Locate the cell with the specified text and output its [X, Y] center coordinate. 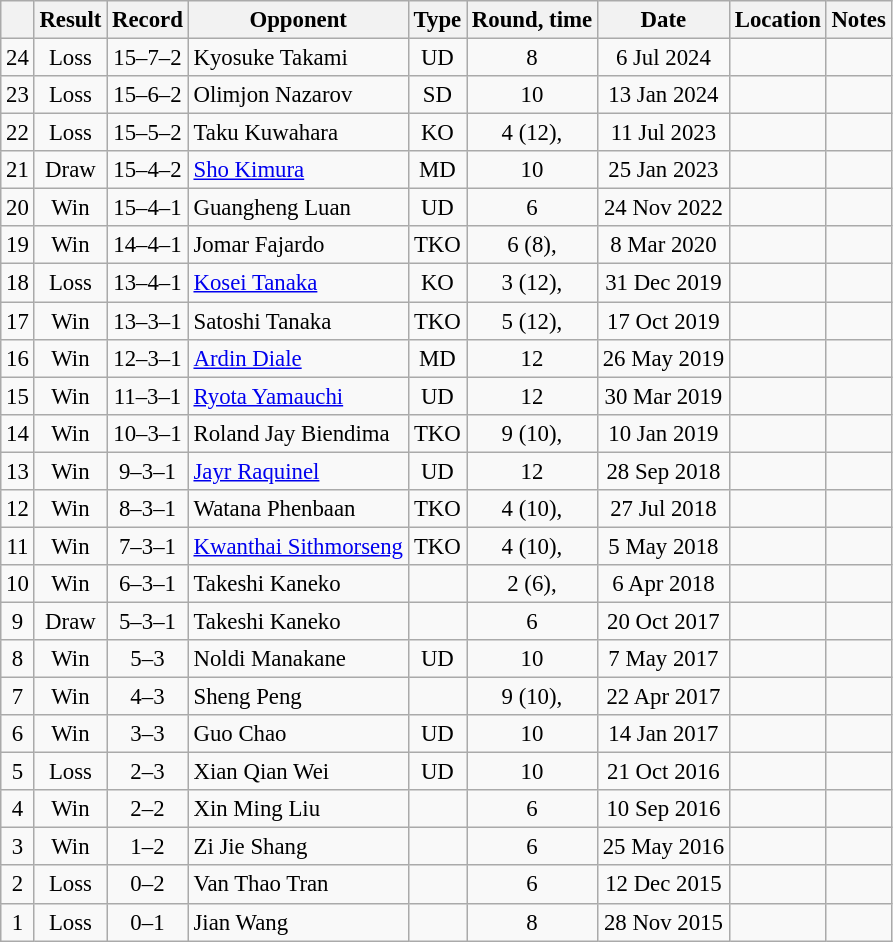
0–1 [148, 922]
Watana Phenbaan [298, 509]
21 Oct 2016 [663, 772]
15–7–2 [148, 58]
22 [18, 133]
24 Nov 2022 [663, 208]
13 [18, 471]
6 Apr 2018 [663, 584]
6 Jul 2024 [663, 58]
Ryota Yamauchi [298, 396]
5 May 2018 [663, 546]
Van Thao Tran [298, 885]
20 [18, 208]
Sheng Peng [298, 697]
Date [663, 20]
2 [18, 885]
6 (8), [532, 245]
3–3 [148, 734]
25 May 2016 [663, 847]
28 Sep 2018 [663, 471]
5 [18, 772]
18 [18, 283]
28 Nov 2015 [663, 922]
Ardin Diale [298, 358]
11 Jul 2023 [663, 133]
21 [18, 170]
Jayr Raquinel [298, 471]
14 Jan 2017 [663, 734]
20 Oct 2017 [663, 621]
13–4–1 [148, 283]
Noldi Manakane [298, 659]
12 Dec 2015 [663, 885]
Roland Jay Biendima [298, 433]
9 [18, 621]
8–3–1 [148, 509]
11–3–1 [148, 396]
16 [18, 358]
Jomar Fajardo [298, 245]
Satoshi Tanaka [298, 321]
11 [18, 546]
15–4–2 [148, 170]
17 [18, 321]
15–4–1 [148, 208]
23 [18, 95]
Kosei Tanaka [298, 283]
17 Oct 2019 [663, 321]
Type [437, 20]
1 [18, 922]
SD [437, 95]
5–3–1 [148, 621]
Zi Jie Shang [298, 847]
13–3–1 [148, 321]
4 [18, 809]
Opponent [298, 20]
Sho Kimura [298, 170]
4–3 [148, 697]
2–2 [148, 809]
14 [18, 433]
Guangheng Luan [298, 208]
12–3–1 [148, 358]
26 May 2019 [663, 358]
7–3–1 [148, 546]
0–2 [148, 885]
Kwanthai Sithmorseng [298, 546]
7 May 2017 [663, 659]
31 Dec 2019 [663, 283]
10 Jan 2019 [663, 433]
2 (6), [532, 584]
13 Jan 2024 [663, 95]
22 Apr 2017 [663, 697]
Xin Ming Liu [298, 809]
Location [778, 20]
15–6–2 [148, 95]
1–2 [148, 847]
5–3 [148, 659]
7 [18, 697]
15–5–2 [148, 133]
Olimjon Nazarov [298, 95]
Taku Kuwahara [298, 133]
3 [18, 847]
30 Mar 2019 [663, 396]
10–3–1 [148, 433]
14–4–1 [148, 245]
19 [18, 245]
9–3–1 [148, 471]
Kyosuke Takami [298, 58]
5 (12), [532, 321]
27 Jul 2018 [663, 509]
4 (12), [532, 133]
15 [18, 396]
24 [18, 58]
Result [70, 20]
8 Mar 2020 [663, 245]
2–3 [148, 772]
25 Jan 2023 [663, 170]
6–3–1 [148, 584]
Xian Qian Wei [298, 772]
Notes [858, 20]
Round, time [532, 20]
Record [148, 20]
3 (12), [532, 283]
Jian Wang [298, 922]
10 Sep 2016 [663, 809]
Guo Chao [298, 734]
